Output the [x, y] coordinate of the center of the cell containing the given text.  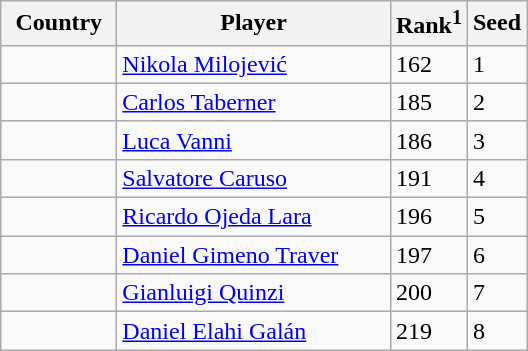
Salvatore Caruso [254, 178]
6 [496, 255]
196 [428, 217]
7 [496, 293]
Country [59, 24]
Nikola Milojević [254, 64]
191 [428, 178]
Seed [496, 24]
Luca Vanni [254, 140]
Rank1 [428, 24]
200 [428, 293]
185 [428, 102]
Carlos Taberner [254, 102]
3 [496, 140]
2 [496, 102]
Ricardo Ojeda Lara [254, 217]
162 [428, 64]
1 [496, 64]
Player [254, 24]
5 [496, 217]
197 [428, 255]
Daniel Gimeno Traver [254, 255]
186 [428, 140]
Daniel Elahi Galán [254, 331]
Gianluigi Quinzi [254, 293]
4 [496, 178]
219 [428, 331]
8 [496, 331]
